Return the [x, y] coordinate for the center point of the cell that contains the specified text.  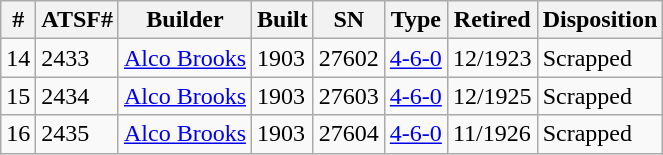
SN [348, 20]
14 [18, 58]
2434 [78, 96]
ATSF# [78, 20]
Disposition [600, 20]
27603 [348, 96]
Builder [184, 20]
12/1923 [492, 58]
# [18, 20]
Retired [492, 20]
11/1926 [492, 134]
27602 [348, 58]
15 [18, 96]
12/1925 [492, 96]
2435 [78, 134]
16 [18, 134]
Built [283, 20]
Type [416, 20]
2433 [78, 58]
27604 [348, 134]
